Capture the cell that displays the provided text and extract its (x, y) central coordinate. 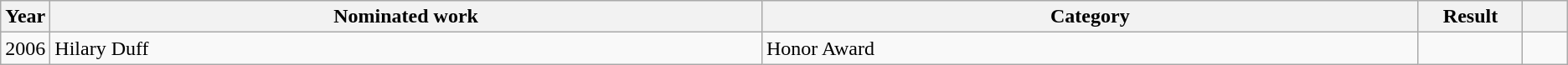
2006 (25, 48)
Category (1090, 17)
Result (1471, 17)
Hilary Duff (406, 48)
Year (25, 17)
Nominated work (406, 17)
Honor Award (1090, 48)
